Return (X, Y) of the center of cell containing provided text 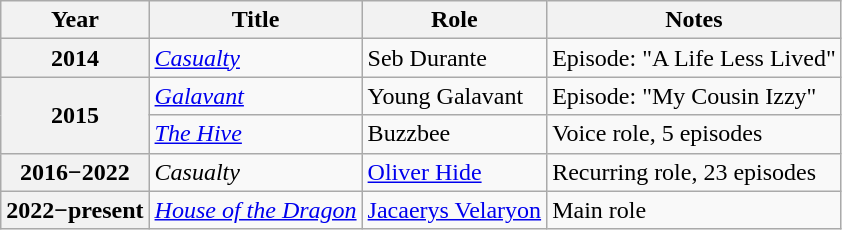
Buzzbee (454, 134)
Notes (694, 20)
House of the Dragon (256, 210)
2016−2022 (75, 172)
Young Galavant (454, 96)
Voice role, 5 episodes (694, 134)
Title (256, 20)
Recurring role, 23 episodes (694, 172)
2014 (75, 58)
Galavant (256, 96)
Year (75, 20)
2015 (75, 115)
Main role (694, 210)
Jacaerys Velaryon (454, 210)
Oliver Hide (454, 172)
Role (454, 20)
2022−present (75, 210)
Episode: "My Cousin Izzy" (694, 96)
The Hive (256, 134)
Episode: "A Life Less Lived" (694, 58)
Seb Durante (454, 58)
